Return [X, Y] of the center of cell containing provided text 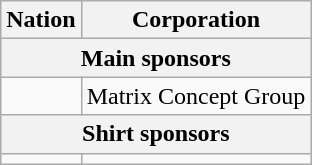
Shirt sponsors [156, 134]
Matrix Concept Group [196, 96]
Main sponsors [156, 58]
Corporation [196, 20]
Nation [41, 20]
